Determine the (X, Y) coordinate at the center of the cell enclosing the given text.  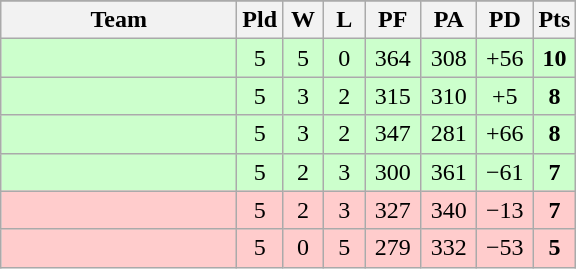
+5 (505, 96)
347 (393, 134)
+66 (505, 134)
PA (449, 20)
340 (449, 210)
315 (393, 96)
+56 (505, 58)
327 (393, 210)
L (344, 20)
Pld (260, 20)
361 (449, 172)
310 (449, 96)
279 (393, 248)
364 (393, 58)
332 (449, 248)
PD (505, 20)
Pts (554, 20)
281 (449, 134)
−61 (505, 172)
10 (554, 58)
300 (393, 172)
308 (449, 58)
PF (393, 20)
W (304, 20)
Team (119, 20)
−53 (505, 248)
−13 (505, 210)
